Detect which cell encompasses the target text, then output its (X, Y) center coordinate. 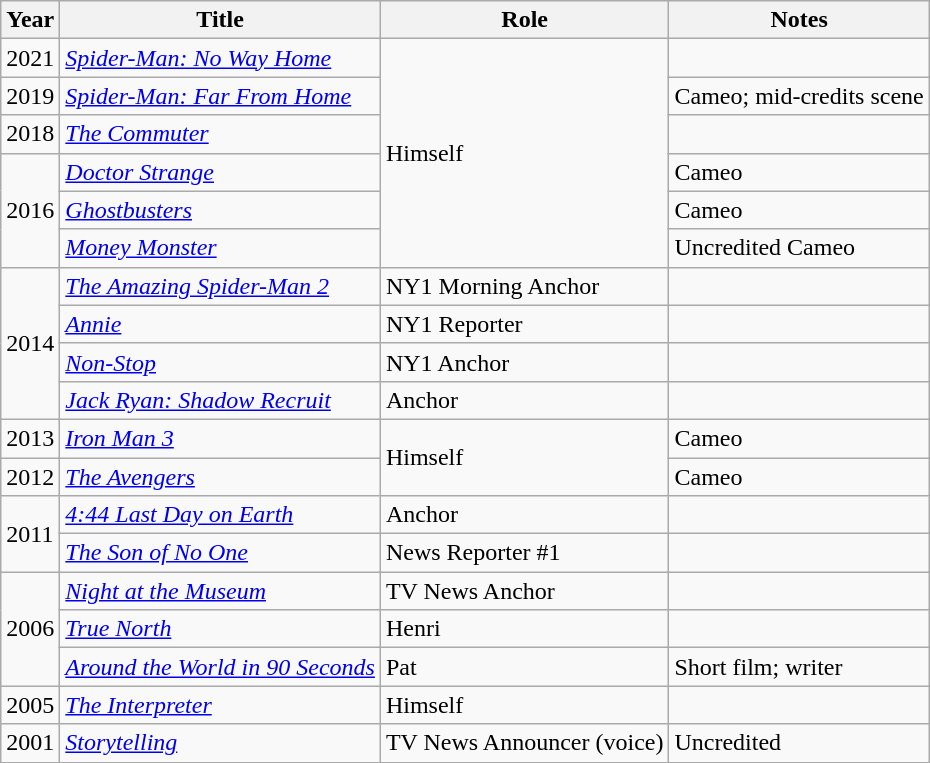
True North (220, 629)
Year (30, 20)
Title (220, 20)
The Amazing Spider-Man 2 (220, 286)
Pat (524, 667)
Iron Man 3 (220, 438)
2016 (30, 210)
The Interpreter (220, 705)
4:44 Last Day on Earth (220, 515)
Henri (524, 629)
Spider-Man: No Way Home (220, 58)
Ghostbusters (220, 210)
NY1 Anchor (524, 362)
Role (524, 20)
Uncredited Cameo (799, 248)
Money Monster (220, 248)
Storytelling (220, 743)
2021 (30, 58)
Short film; writer (799, 667)
2019 (30, 96)
Night at the Museum (220, 591)
2005 (30, 705)
NY1 Morning Anchor (524, 286)
2001 (30, 743)
TV News Announcer (voice) (524, 743)
2014 (30, 343)
News Reporter #1 (524, 553)
NY1 Reporter (524, 324)
Doctor Strange (220, 172)
Spider-Man: Far From Home (220, 96)
2006 (30, 629)
Notes (799, 20)
2018 (30, 134)
Annie (220, 324)
Cameo; mid-credits scene (799, 96)
The Son of No One (220, 553)
Uncredited (799, 743)
Jack Ryan: Shadow Recruit (220, 400)
The Avengers (220, 477)
TV News Anchor (524, 591)
Around the World in 90 Seconds (220, 667)
2013 (30, 438)
Non-Stop (220, 362)
2011 (30, 534)
2012 (30, 477)
The Commuter (220, 134)
